Return (x, y) of the center of cell containing provided text 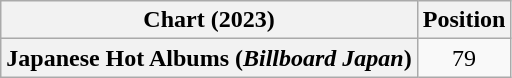
Chart (2023) (209, 20)
79 (464, 58)
Position (464, 20)
Japanese Hot Albums (Billboard Japan) (209, 58)
